Identify which cell holds the provided text, then report its (x, y) central coordinate. 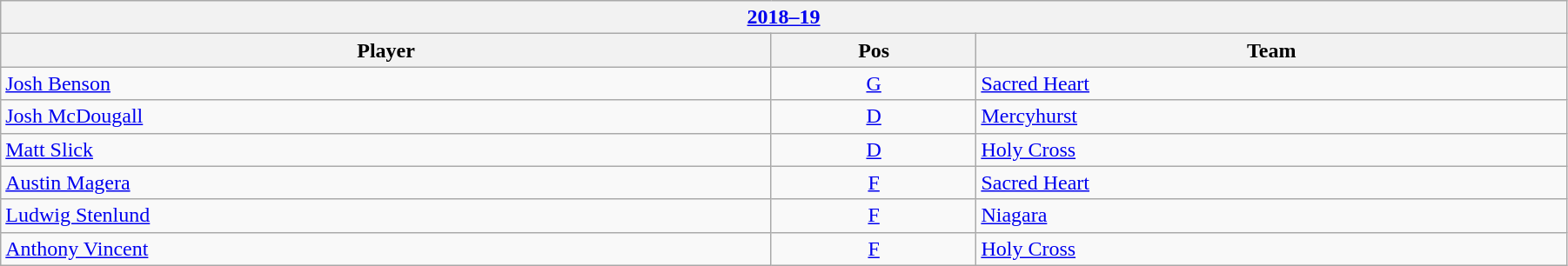
Ludwig Stenlund (386, 216)
Anthony Vincent (386, 249)
G (874, 83)
Niagara (1272, 216)
2018–19 (784, 17)
Matt Slick (386, 150)
Mercyhurst (1272, 116)
Josh Benson (386, 83)
Team (1272, 50)
Pos (874, 50)
Player (386, 50)
Josh McDougall (386, 116)
Austin Magera (386, 183)
